Output the [X, Y] coordinate of the center of the cell containing the given text.  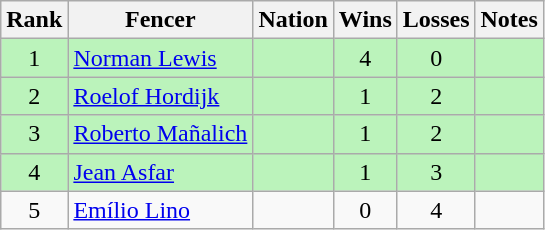
Jean Asfar [160, 172]
Emílio Lino [160, 210]
Rank [34, 20]
Fencer [160, 20]
Losses [436, 20]
Norman Lewis [160, 58]
Roberto Mañalich [160, 134]
Wins [365, 20]
Nation [293, 20]
Notes [509, 20]
Roelof Hordijk [160, 96]
5 [34, 210]
